Find where the given text appears and provide that cell's center as [x, y] coordinate. 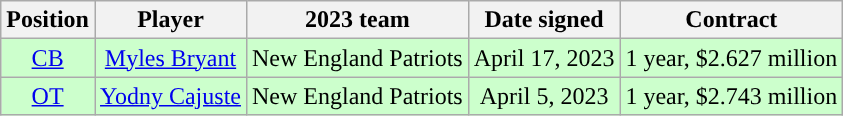
Contract [732, 20]
Myles Bryant [170, 58]
Player [170, 20]
2023 team [357, 20]
April 17, 2023 [544, 58]
Yodny Cajuste [170, 96]
April 5, 2023 [544, 96]
Position [48, 20]
Date signed [544, 20]
1 year, $2.743 million [732, 96]
1 year, $2.627 million [732, 58]
CB [48, 58]
OT [48, 96]
